Pinpoint the cell where the given text exists, returning its [X, Y] midpoint coordinate. 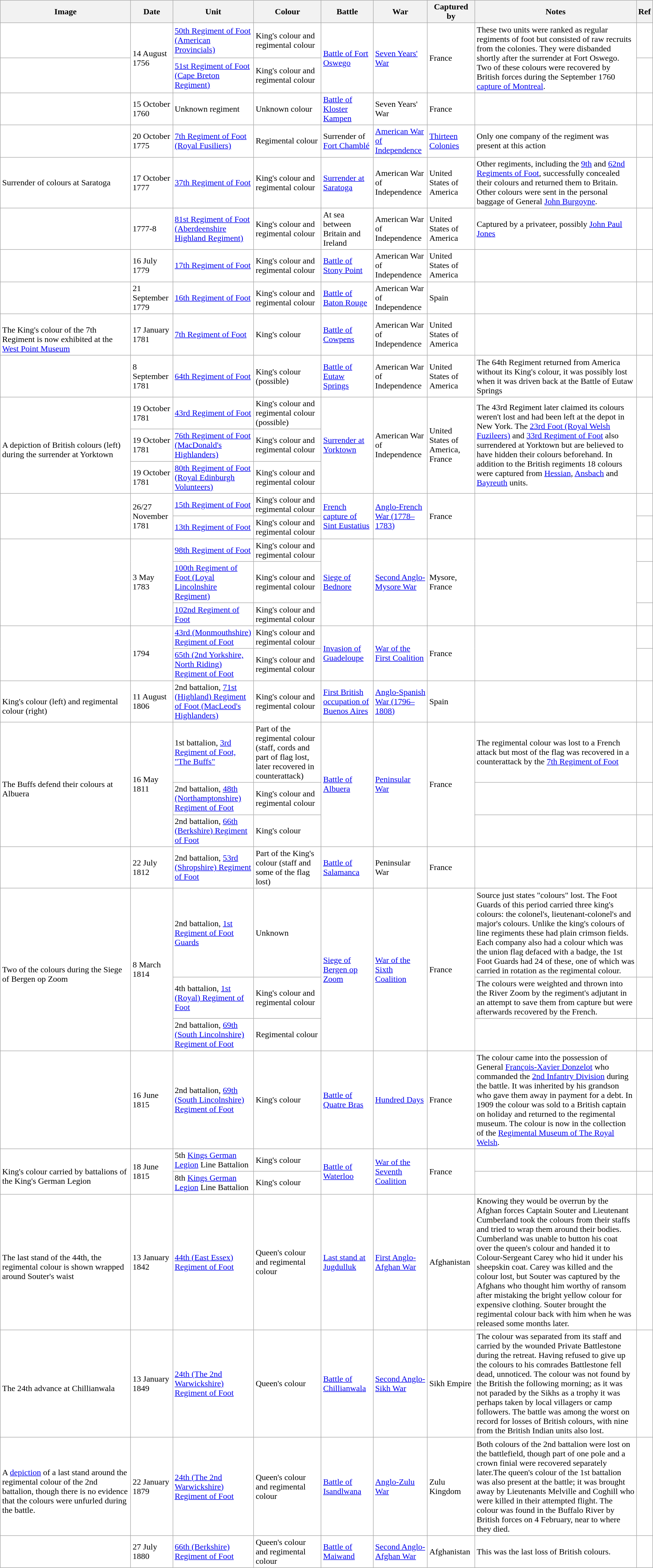
Battle of Salamanca [347, 868]
14 August 1756 [152, 58]
102nd Regiment of Foot [213, 614]
At sea between Britain and Ireland [347, 229]
A depiction of British colours (left) during the surrender at Yorktown [66, 445]
2nd battalion, 71st (Highland) Regiment of Foot (MacLeod's Highlanders) [213, 701]
Two of the colours during the Siege of Bergen op Zoom [66, 969]
King's colour carried by battalions of the King's German Legion [66, 1172]
64th Regiment of Foot [213, 376]
Battle [347, 12]
Siege of Bergen op Zoom [347, 969]
43rd Regiment of Foot [213, 413]
War of the First Coalition [400, 653]
Battle of Quatre Bras [347, 1099]
100th Regiment of Foot (Loyal Lincolnshire Regiment) [213, 582]
Battle of Cowpens [347, 334]
The King's colour of the 7th Regiment is now exhibited at the West Point Museum [66, 334]
French capture of Sint Eustatius [347, 516]
King's colour and regimental colour (possible) [287, 413]
This was the last loss of British colours. [555, 1552]
27 July 1880 [152, 1552]
50th Regiment of Foot (American Provincials) [213, 40]
7th Regiment of Foot (Royal Fusiliers) [213, 141]
Battle of Maiwand [347, 1552]
37th Regiment of Foot [213, 183]
Part of the regimental colour (staff, cords and part of flag lost, later recovered in counterattack) [287, 752]
Captured by a privateer, possibly John Paul Jones [555, 229]
Unit [213, 12]
Anglo-Zulu War [400, 1487]
Battle of Baton Rouge [347, 298]
Battle of Fort Oswego [347, 58]
15 October 1760 [152, 109]
11 August 1806 [152, 701]
2nd battalion, 66th (Berkshire) Regiment of Foot [213, 831]
Zulu Kingdom [451, 1487]
1794 [152, 653]
King's colour (left) and regimental colour (right) [66, 701]
44th (East Essex) Regiment of Foot [213, 1262]
Unknown [287, 932]
13 January 1842 [152, 1262]
16th Regiment of Foot [213, 298]
81st Regiment of Foot (Aberdeenshire Highland Regiment) [213, 229]
Battle of Waterloo [347, 1172]
Battle of Stony Point [347, 266]
Mysore,France [451, 582]
Unknown colour [287, 109]
17 January 1781 [152, 334]
3 May 1783 [152, 582]
Thirteen Colonies [451, 141]
Second Anglo-Sikh War [400, 1384]
Sikh Empire [451, 1384]
20 October 1775 [152, 141]
Notes [555, 12]
First Anglo-Afghan War [400, 1262]
17th Regiment of Foot [213, 266]
Image [66, 12]
13 January 1849 [152, 1384]
Anglo-Spanish War (1796–1808) [400, 701]
8th Kings German Legion Line Battalion [213, 1183]
16 May 1811 [152, 785]
17 October 1777 [152, 183]
The regimental colour was lost to a French attack but most of the flag was recovered in a counterattack by the 7th Regiment of Foot [555, 752]
The 24th advance at Chillianwala [66, 1384]
2nd battalion, 48th (Northamptonshire) Regiment of Foot [213, 798]
Invasion of Guadeloupe [347, 653]
War [400, 12]
7th Regiment of Foot [213, 334]
King's colour (possible) [287, 376]
51st Regiment of Foot (Cape Breton Regiment) [213, 75]
8 September 1781 [152, 376]
First British occupation of Buenos Aires [347, 701]
8 March 1814 [152, 969]
Second Anglo-Mysore War [400, 582]
2nd battalion, 53rd (Shropshire) Regiment of Foot [213, 868]
War of the Sixth Coalition [400, 969]
80th Regiment of Foot (Royal Edinburgh Volunteers) [213, 477]
Surrender of Fort Chamblé [347, 141]
Siege of Bednore [347, 582]
4th battalion, 1st (Royal) Regiment of Foot [213, 997]
Queen's colour [287, 1384]
65th (2nd Yorkshire, North Riding) Regiment of Foot [213, 664]
26/27 November 1781 [152, 516]
Date [152, 12]
Battle of Isandlwana [347, 1487]
Battle of Albuera [347, 785]
21 September 1779 [152, 298]
16 June 1815 [152, 1099]
Surrender at Yorktown [347, 445]
Part of the King's colour (staff and some of the flag lost) [287, 868]
Battle of Eutaw Springs [347, 376]
2nd battalion, 1st Regiment of Foot Guards [213, 932]
Colour [287, 12]
16 July 1779 [152, 266]
15th Regiment of Foot [213, 505]
18 June 1815 [152, 1172]
22 January 1879 [152, 1487]
United States of America,France [451, 445]
1777-8 [152, 229]
Second Anglo-Afghan War [400, 1552]
Unknown regiment [213, 109]
Hundred Days [400, 1099]
Surrender at Saratoga [347, 183]
98th Regiment of Foot [213, 550]
Last stand at Jugdulluk [347, 1262]
The 64th Regiment returned from America without its King's colour, it was possibly lost when it was driven back at the Battle of Eutaw Springs [555, 376]
Battle of Chillianwala [347, 1384]
76th Regiment of Foot (MacDonald's Highlanders) [213, 445]
The last stand of the 44th, the regimental colour is shown wrapped around Souter's waist [66, 1262]
Surrender of colours at Saratoga [66, 183]
66th (Berkshire) Regiment of Foot [213, 1552]
22 July 1812 [152, 868]
Only one company of the regiment was present at this action [555, 141]
43rd (Monmouthshire) Regiment of Foot [213, 637]
Captured by [451, 12]
5th Kings German Legion Line Battalion [213, 1160]
Anglo-French War (1778–1783) [400, 516]
Battle of Kloster Kampen [347, 109]
1st battalion, 3rd Regiment of Foot, "The Buffs" [213, 752]
13th Regiment of Foot [213, 528]
Ref [645, 12]
The Buffs defend their colours at Albuera [66, 785]
War of the Seventh Coalition [400, 1172]
